Extract the [x, y] coordinate from the center of the cell holding the provided text.  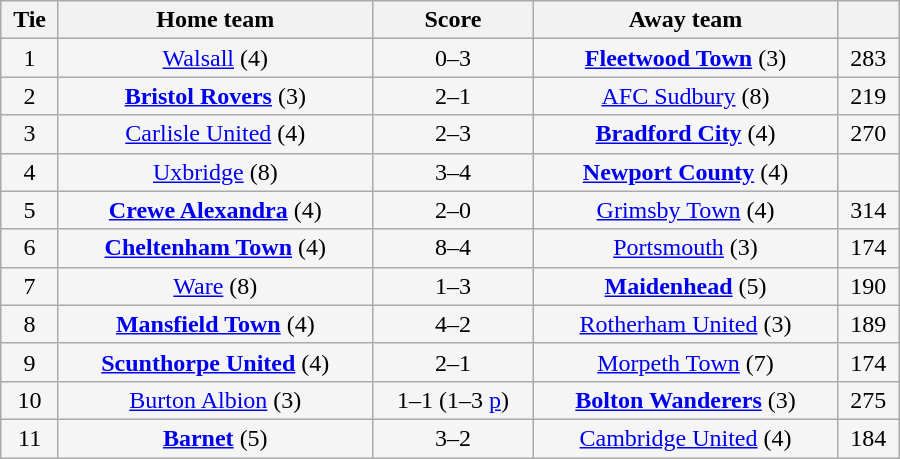
Mansfield Town (4) [215, 324]
0–3 [452, 58]
Walsall (4) [215, 58]
275 [868, 400]
1–1 (1–3 p) [452, 400]
AFC Sudbury (8) [686, 96]
314 [868, 210]
Away team [686, 20]
2–0 [452, 210]
Home team [215, 20]
Rotherham United (3) [686, 324]
Grimsby Town (4) [686, 210]
219 [868, 96]
9 [30, 362]
Cheltenham Town (4) [215, 248]
Tie [30, 20]
189 [868, 324]
Scunthorpe United (4) [215, 362]
Maidenhead (5) [686, 286]
4–2 [452, 324]
Cambridge United (4) [686, 438]
Newport County (4) [686, 172]
2 [30, 96]
Bolton Wanderers (3) [686, 400]
3–4 [452, 172]
1 [30, 58]
11 [30, 438]
Crewe Alexandra (4) [215, 210]
5 [30, 210]
3 [30, 134]
Uxbridge (8) [215, 172]
184 [868, 438]
Carlisle United (4) [215, 134]
Barnet (5) [215, 438]
Ware (8) [215, 286]
7 [30, 286]
Morpeth Town (7) [686, 362]
4 [30, 172]
190 [868, 286]
8–4 [452, 248]
2–3 [452, 134]
6 [30, 248]
Portsmouth (3) [686, 248]
3–2 [452, 438]
10 [30, 400]
Bristol Rovers (3) [215, 96]
270 [868, 134]
Bradford City (4) [686, 134]
Score [452, 20]
283 [868, 58]
Fleetwood Town (3) [686, 58]
8 [30, 324]
1–3 [452, 286]
Burton Albion (3) [215, 400]
